Pinpoint the cell where the given text exists, returning its [x, y] midpoint coordinate. 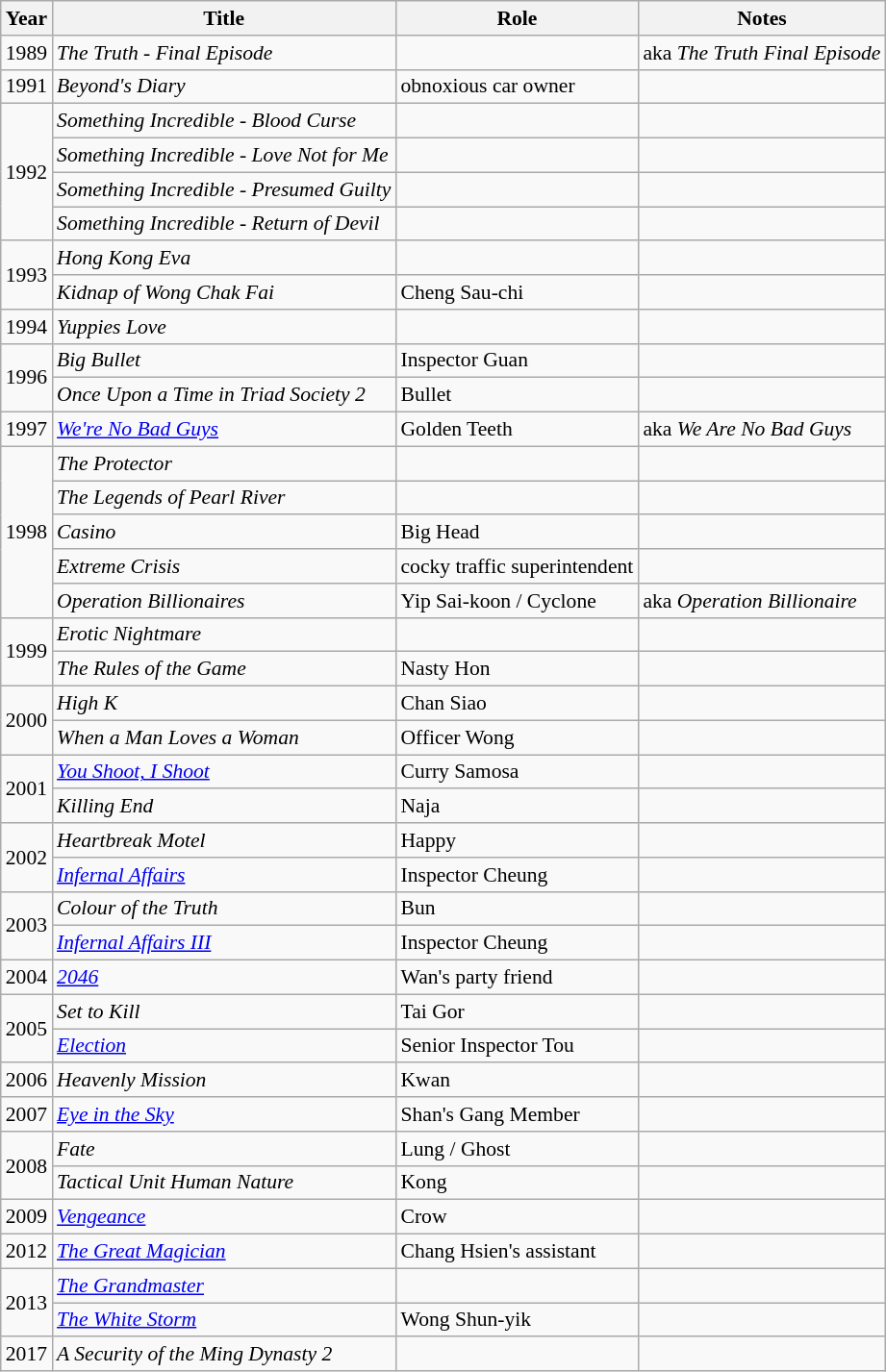
The Rules of the Game [223, 669]
The Great Magician [223, 1252]
1994 [27, 327]
2017 [27, 1355]
aka The Truth Final Episode [762, 53]
1998 [27, 532]
Kidnap of Wong Chak Fai [223, 292]
2005 [27, 1029]
Infernal Affairs [223, 875]
Crow [517, 1217]
2000 [27, 721]
Kwan [517, 1081]
Bun [517, 909]
Something Incredible - Return of Devil [223, 224]
Election [223, 1046]
2008 [27, 1165]
2012 [27, 1252]
Yip Sai-koon / Cyclone [517, 601]
Kong [517, 1183]
2013 [27, 1302]
Nasty Hon [517, 669]
Naja [517, 807]
Golden Teeth [517, 430]
1992 [27, 172]
2004 [27, 978]
1997 [27, 430]
Something Incredible - Blood Curse [223, 121]
Big Head [517, 533]
Big Bullet [223, 361]
The Grandmaster [223, 1285]
Heavenly Mission [223, 1081]
1996 [27, 377]
Eye in the Sky [223, 1114]
Year [27, 18]
Hong Kong Eva [223, 259]
1993 [27, 275]
Lung / Ghost [517, 1149]
High K [223, 704]
Happy [517, 840]
Once Upon a Time in Triad Society 2 [223, 395]
Cheng Sau-chi [517, 292]
1999 [27, 652]
Beyond's Diary [223, 87]
Inspector Guan [517, 361]
Chang Hsien's assistant [517, 1252]
Wan's party friend [517, 978]
2046 [223, 978]
Heartbreak Motel [223, 840]
2007 [27, 1114]
Colour of the Truth [223, 909]
Shan's Gang Member [517, 1114]
2006 [27, 1081]
The Protector [223, 463]
Role [517, 18]
Something Incredible - Presumed Guilty [223, 189]
Operation Billionaires [223, 601]
Fate [223, 1149]
Erotic Nightmare [223, 635]
2001 [27, 788]
Killing End [223, 807]
Wong Shun-yik [517, 1320]
Set to Kill [223, 1011]
Title [223, 18]
Vengeance [223, 1217]
obnoxious car owner [517, 87]
2002 [27, 858]
You Shoot, I Shoot [223, 772]
The Legends of Pearl River [223, 498]
Senior Inspector Tou [517, 1046]
aka We Are No Bad Guys [762, 430]
1991 [27, 87]
cocky traffic superintendent [517, 566]
Tactical Unit Human Nature [223, 1183]
Extreme Crisis [223, 566]
Chan Siao [517, 704]
When a Man Loves a Woman [223, 737]
Casino [223, 533]
Notes [762, 18]
Yuppies Love [223, 327]
2009 [27, 1217]
Officer Wong [517, 737]
Bullet [517, 395]
A Security of the Ming Dynasty 2 [223, 1355]
2003 [27, 925]
Tai Gor [517, 1011]
aka Operation Billionaire [762, 601]
The White Storm [223, 1320]
The Truth - Final Episode [223, 53]
Infernal Affairs III [223, 943]
Something Incredible - Love Not for Me [223, 156]
1989 [27, 53]
We're No Bad Guys [223, 430]
Curry Samosa [517, 772]
